Provide the (x, y) coordinate of the cell's center where the given text is located.  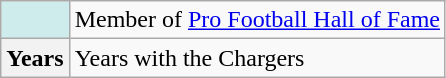
Years with the Chargers (257, 58)
Member of Pro Football Hall of Fame (257, 20)
Years (35, 58)
